Return the [x, y] coordinate for the center point of the cell that contains the specified text.  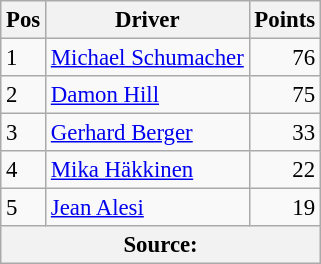
Source: [161, 245]
2 [24, 95]
3 [24, 133]
Driver [148, 20]
Mika Häkkinen [148, 170]
22 [284, 170]
4 [24, 170]
Pos [24, 20]
Damon Hill [148, 95]
5 [24, 208]
76 [284, 58]
Michael Schumacher [148, 58]
33 [284, 133]
1 [24, 58]
Jean Alesi [148, 208]
Gerhard Berger [148, 133]
75 [284, 95]
19 [284, 208]
Points [284, 20]
